For the text-containing cell, return its midpoint in (X, Y) coordinate format. 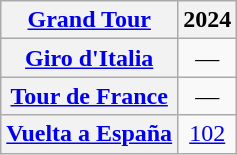
Giro d'Italia (90, 58)
Grand Tour (90, 20)
Vuelta a España (90, 134)
Tour de France (90, 96)
2024 (208, 20)
102 (208, 134)
